Capture the cell that displays the provided text and extract its (X, Y) central coordinate. 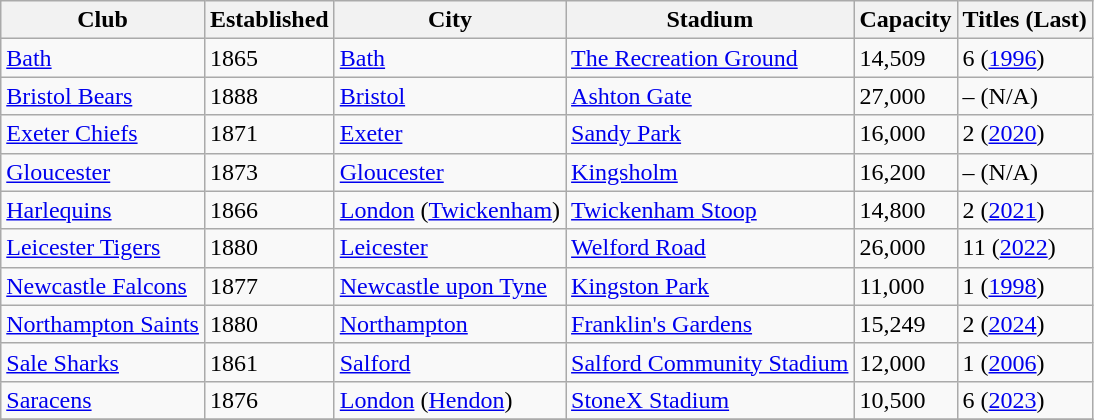
Sandy Park (710, 134)
1 (2006) (1024, 362)
16,000 (906, 134)
Harlequins (103, 210)
14,800 (906, 210)
Exeter Chiefs (103, 134)
14,509 (906, 58)
1865 (269, 58)
Club (103, 20)
London (Twickenham) (450, 210)
Northampton Saints (103, 324)
2 (2020) (1024, 134)
Leicester Tigers (103, 248)
2 (2021) (1024, 210)
Welford Road (710, 248)
16,200 (906, 172)
Franklin's Gardens (710, 324)
27,000 (906, 96)
Newcastle upon Tyne (450, 286)
1888 (269, 96)
London (Hendon) (450, 400)
11,000 (906, 286)
1877 (269, 286)
Saracens (103, 400)
12,000 (906, 362)
Kingsholm (710, 172)
Salford (450, 362)
The Recreation Ground (710, 58)
Salford Community Stadium (710, 362)
Stadium (710, 20)
Bristol Bears (103, 96)
2 (2024) (1024, 324)
1876 (269, 400)
Capacity (906, 20)
StoneX Stadium (710, 400)
1866 (269, 210)
1871 (269, 134)
6 (1996) (1024, 58)
Newcastle Falcons (103, 286)
Sale Sharks (103, 362)
Twickenham Stoop (710, 210)
10,500 (906, 400)
26,000 (906, 248)
Kingston Park (710, 286)
Exeter (450, 134)
6 (2023) (1024, 400)
1873 (269, 172)
Titles (Last) (1024, 20)
Northampton (450, 324)
Ashton Gate (710, 96)
1861 (269, 362)
Leicester (450, 248)
City (450, 20)
1 (1998) (1024, 286)
Bristol (450, 96)
Established (269, 20)
11 (2022) (1024, 248)
15,249 (906, 324)
